Pinpoint the cell where the given text exists, returning its [X, Y] midpoint coordinate. 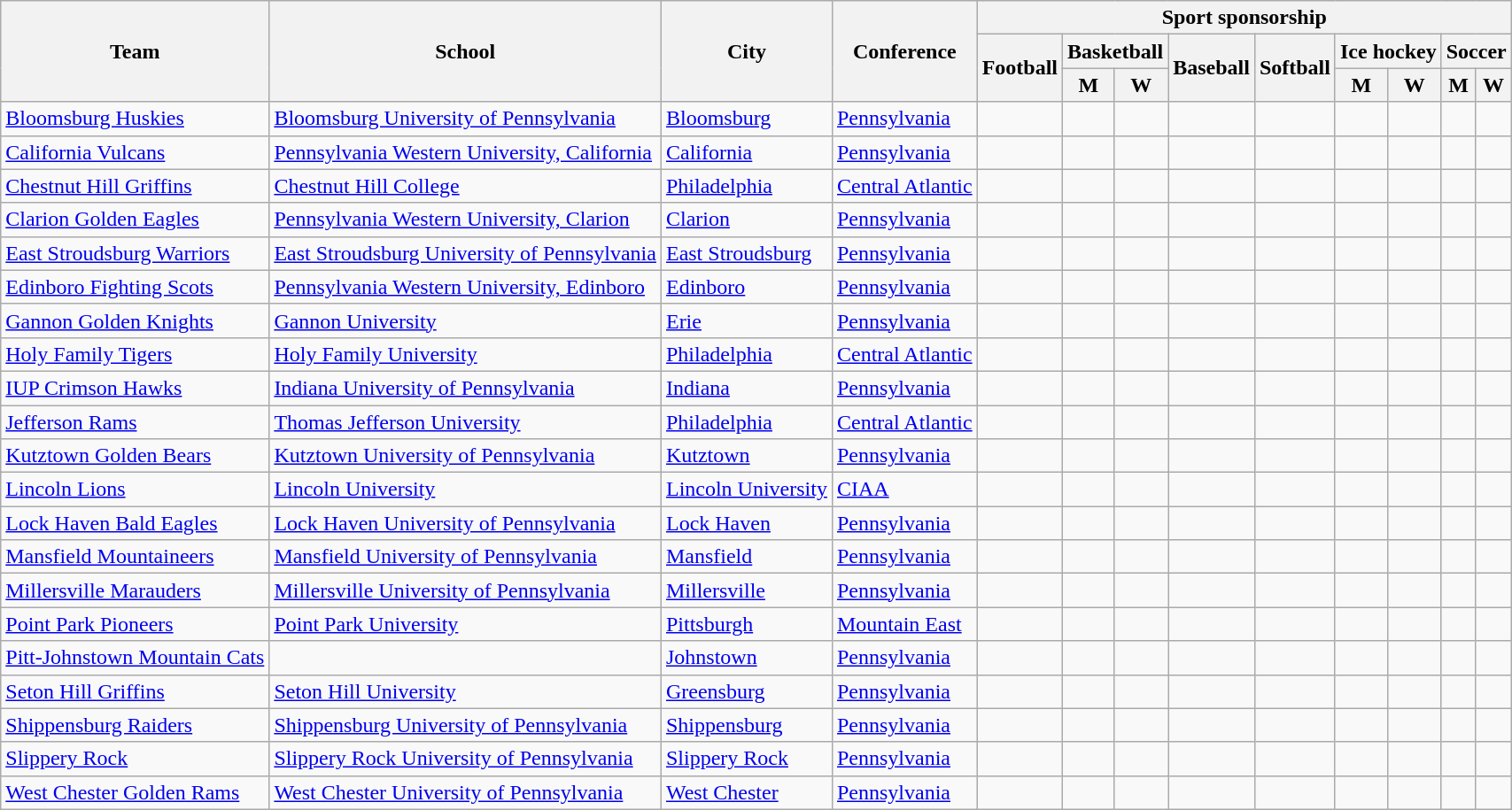
Bloomsburg [746, 119]
Point Park Pioneers [135, 624]
Bloomsburg University of Pennsylvania [466, 119]
IUP Crimson Hawks [135, 388]
City [746, 51]
Millersville Marauders [135, 590]
California Vulcans [135, 152]
Chestnut Hill College [466, 186]
Mansfield [746, 557]
Lock Haven Bald Eagles [135, 523]
Slippery Rock University of Pennsylvania [466, 759]
Holy Family Tigers [135, 354]
Clarion [746, 220]
Point Park University [466, 624]
Johnstown [746, 658]
West Chester Golden Rams [135, 792]
Mansfield Mountaineers [135, 557]
Softball [1295, 68]
Kutztown University of Pennsylvania [466, 456]
Thomas Jefferson University [466, 422]
Seton Hill University [466, 691]
Shippensburg University of Pennsylvania [466, 725]
California [746, 152]
Mountain East [904, 624]
Jefferson Rams [135, 422]
Pitt-Johnstown Mountain Cats [135, 658]
East Stroudsburg Warriors [135, 253]
Conference [904, 51]
Clarion Golden Eagles [135, 220]
Gannon University [466, 320]
Mansfield University of Pennsylvania [466, 557]
Edinboro Fighting Scots [135, 287]
Lock Haven [746, 523]
Kutztown [746, 456]
East Stroudsburg University of Pennsylvania [466, 253]
Soccer [1476, 51]
Team [135, 51]
Pennsylvania Western University, Clarion [466, 220]
Chestnut Hill Griffins [135, 186]
Seton Hill Griffins [135, 691]
Gannon Golden Knights [135, 320]
Basketball [1116, 51]
Kutztown Golden Bears [135, 456]
Erie [746, 320]
East Stroudsburg [746, 253]
Pittsburgh [746, 624]
Greensburg [746, 691]
Edinboro [746, 287]
Ice hockey [1388, 51]
School [466, 51]
West Chester [746, 792]
Millersville [746, 590]
Millersville University of Pennsylvania [466, 590]
Holy Family University [466, 354]
Indiana [746, 388]
Sport sponsorship [1244, 18]
CIAA [904, 490]
Pennsylvania Western University, Edinboro [466, 287]
Lincoln Lions [135, 490]
West Chester University of Pennsylvania [466, 792]
Lock Haven University of Pennsylvania [466, 523]
Indiana University of Pennsylvania [466, 388]
Football [1020, 68]
Pennsylvania Western University, California [466, 152]
Baseball [1212, 68]
Bloomsburg Huskies [135, 119]
Shippensburg [746, 725]
Shippensburg Raiders [135, 725]
